Output the [X, Y] coordinate of the center of the cell containing the given text.  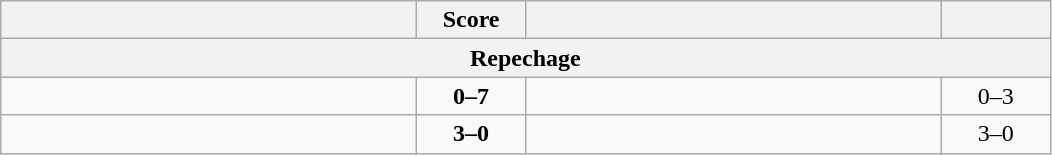
0–3 [996, 96]
Score [472, 20]
0–7 [472, 96]
Repechage [526, 58]
